Determine the [X, Y] coordinate at the center of the cell enclosing the given text.  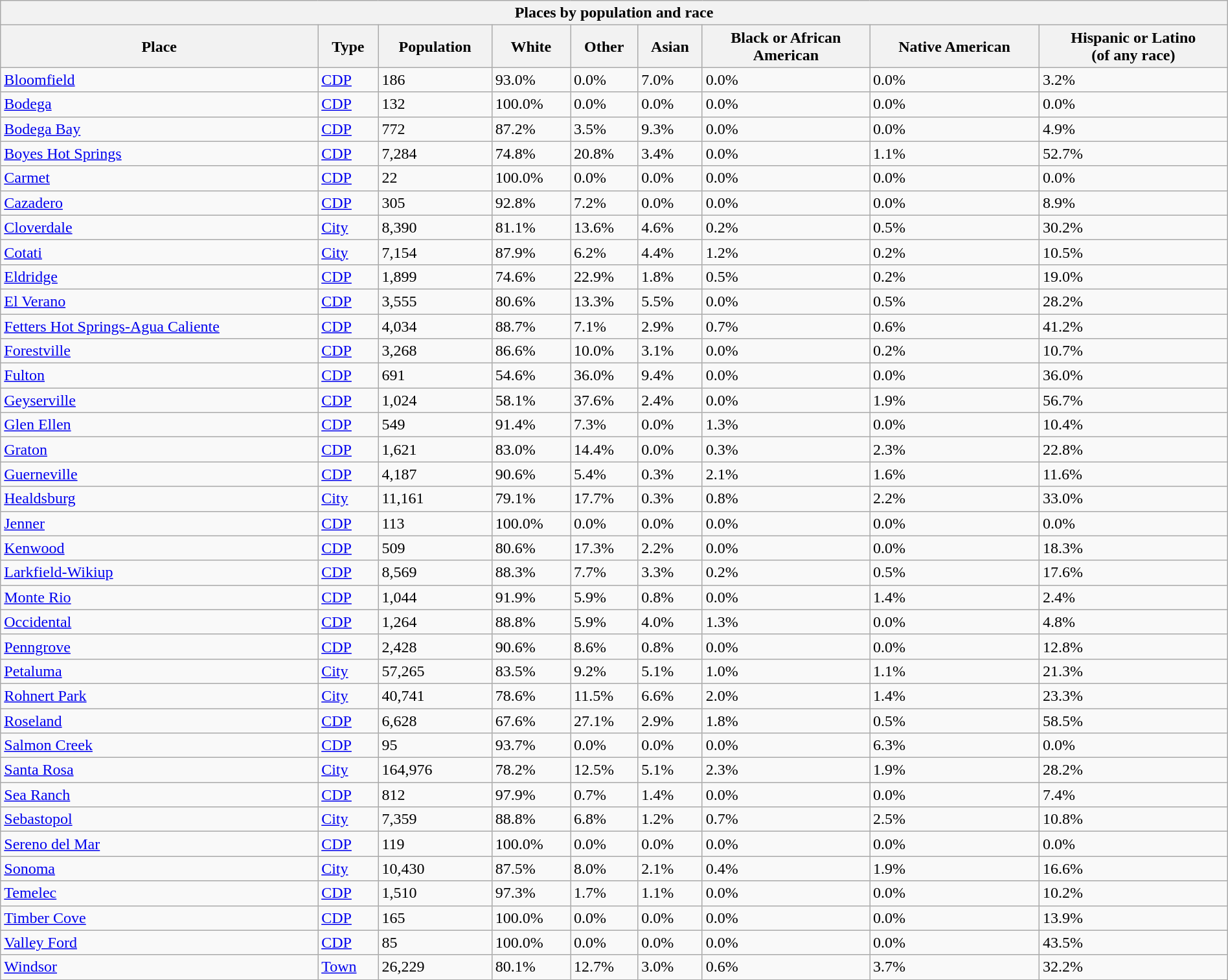
43.5% [1133, 942]
1,024 [435, 400]
17.7% [604, 499]
812 [435, 795]
2.0% [786, 696]
8,569 [435, 573]
12.7% [604, 967]
6.3% [955, 746]
1,621 [435, 450]
56.7% [1133, 400]
22.8% [1133, 450]
11.5% [604, 696]
Carmet [159, 178]
11.6% [1133, 474]
91.4% [531, 425]
10.0% [604, 351]
6.8% [604, 819]
White [531, 47]
7,359 [435, 819]
1,044 [435, 597]
37.6% [604, 400]
Bloomfield [159, 80]
20.8% [604, 154]
23.3% [1133, 696]
4,034 [435, 326]
40,741 [435, 696]
Glen Ellen [159, 425]
Population [435, 47]
10,430 [435, 869]
3.3% [670, 573]
22.9% [604, 277]
92.8% [531, 203]
8,390 [435, 227]
41.2% [1133, 326]
7.3% [604, 425]
17.6% [1133, 573]
164,976 [435, 770]
26,229 [435, 967]
Town [348, 967]
33.0% [1133, 499]
83.5% [531, 671]
1,264 [435, 622]
1,510 [435, 893]
74.6% [531, 277]
Larkfield-Wikiup [159, 573]
87.9% [531, 252]
Monte Rio [159, 597]
0.4% [786, 869]
Native American [955, 47]
Hispanic or Latino(of any race) [1133, 47]
Bodega [159, 104]
78.6% [531, 696]
Penngrove [159, 646]
Cloverdale [159, 227]
95 [435, 746]
113 [435, 523]
3,268 [435, 351]
Santa Rosa [159, 770]
Places by population and race [614, 13]
13.6% [604, 227]
21.3% [1133, 671]
85 [435, 942]
4.0% [670, 622]
11,161 [435, 499]
2,428 [435, 646]
80.1% [531, 967]
87.2% [531, 129]
10.5% [1133, 252]
10.8% [1133, 819]
12.8% [1133, 646]
4.9% [1133, 129]
81.1% [531, 227]
88.7% [531, 326]
78.2% [531, 770]
Asian [670, 47]
Jenner [159, 523]
Black or AfricanAmerican [786, 47]
4.6% [670, 227]
3,555 [435, 301]
1.7% [604, 893]
772 [435, 129]
4.8% [1133, 622]
691 [435, 376]
9.3% [670, 129]
7.7% [604, 573]
58.5% [1133, 721]
4.4% [670, 252]
5.5% [670, 301]
10.2% [1133, 893]
Guerneville [159, 474]
305 [435, 203]
97.3% [531, 893]
Valley Ford [159, 942]
7.4% [1133, 795]
4,187 [435, 474]
17.3% [604, 548]
El Verano [159, 301]
1,899 [435, 277]
Graton [159, 450]
19.0% [1133, 277]
Forestville [159, 351]
12.5% [604, 770]
87.5% [531, 869]
8.9% [1133, 203]
8.0% [604, 869]
10.7% [1133, 351]
Roseland [159, 721]
Petaluma [159, 671]
Sebastopol [159, 819]
7.1% [604, 326]
Sea Ranch [159, 795]
7.0% [670, 80]
97.9% [531, 795]
Bodega Bay [159, 129]
549 [435, 425]
93.7% [531, 746]
16.6% [1133, 869]
Rohnert Park [159, 696]
509 [435, 548]
27.1% [604, 721]
7.2% [604, 203]
10.4% [1133, 425]
Type [348, 47]
6.6% [670, 696]
88.3% [531, 573]
Fetters Hot Springs-Agua Caliente [159, 326]
30.2% [1133, 227]
3.7% [955, 967]
18.3% [1133, 548]
5.4% [604, 474]
58.1% [531, 400]
67.6% [531, 721]
57,265 [435, 671]
Geyserville [159, 400]
Temelec [159, 893]
8.6% [604, 646]
7,154 [435, 252]
Windsor [159, 967]
165 [435, 918]
3.5% [604, 129]
3.4% [670, 154]
52.7% [1133, 154]
132 [435, 104]
Cazadero [159, 203]
Kenwood [159, 548]
Timber Cove [159, 918]
22 [435, 178]
Healdsburg [159, 499]
32.2% [1133, 967]
Salmon Creek [159, 746]
9.4% [670, 376]
54.6% [531, 376]
186 [435, 80]
Fulton [159, 376]
119 [435, 844]
Boyes Hot Springs [159, 154]
93.0% [531, 80]
74.8% [531, 154]
13.3% [604, 301]
2.5% [955, 819]
1.6% [955, 474]
3.1% [670, 351]
Cotati [159, 252]
14.4% [604, 450]
6,628 [435, 721]
79.1% [531, 499]
Sonoma [159, 869]
Eldridge [159, 277]
83.0% [531, 450]
Sereno del Mar [159, 844]
Other [604, 47]
3.0% [670, 967]
Occidental [159, 622]
Place [159, 47]
3.2% [1133, 80]
7,284 [435, 154]
86.6% [531, 351]
1.0% [786, 671]
9.2% [604, 671]
6.2% [604, 252]
91.9% [531, 597]
13.9% [1133, 918]
